Output the [X, Y] coordinate of the center of the cell containing the given text.  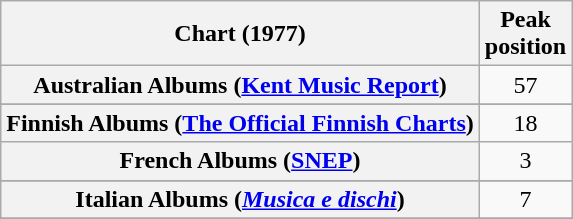
Chart (1977) [240, 34]
Italian Albums (Musica e dischi) [240, 199]
Australian Albums (Kent Music Report) [240, 85]
18 [525, 123]
57 [525, 85]
French Albums (SNEP) [240, 161]
Finnish Albums (The Official Finnish Charts) [240, 123]
7 [525, 199]
Peakposition [525, 34]
3 [525, 161]
